Return the [x, y] coordinate for the center point of the cell that contains the specified text.  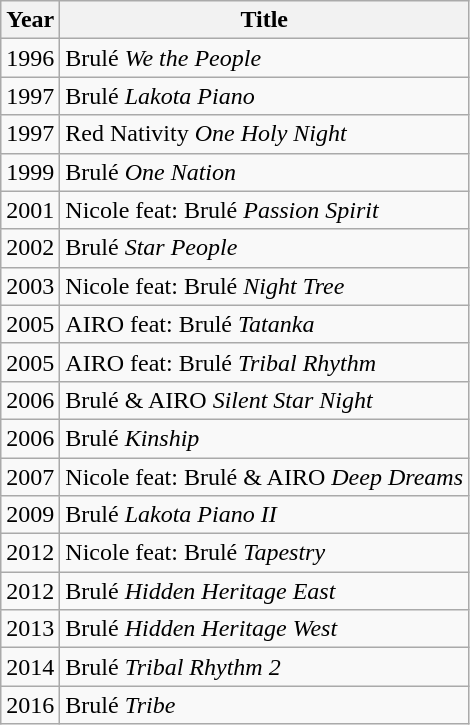
2002 [30, 248]
AIRO feat: Brulé Tatanka [264, 324]
2001 [30, 210]
Brulé Tribe [264, 705]
2014 [30, 667]
Brulé Tribal Rhythm 2 [264, 667]
Red Nativity One Holy Night [264, 134]
Brulé We the People [264, 58]
Brulé Lakota Piano II [264, 515]
Brulé Hidden Heritage East [264, 591]
2013 [30, 629]
AIRO feat: Brulé Tribal Rhythm [264, 362]
Brulé & AIRO Silent Star Night [264, 400]
Nicole feat: Brulé & AIRO Deep Dreams [264, 477]
2009 [30, 515]
Title [264, 20]
Brulé Lakota Piano [264, 96]
2003 [30, 286]
Brulé Star People [264, 248]
1996 [30, 58]
Brulé Hidden Heritage West [264, 629]
2007 [30, 477]
Brulé One Nation [264, 172]
Year [30, 20]
Nicole feat: Brulé Passion Spirit [264, 210]
Brulé Kinship [264, 438]
Nicole feat: Brulé Night Tree [264, 286]
1999 [30, 172]
2016 [30, 705]
Nicole feat: Brulé Tapestry [264, 553]
